Pinpoint the cell where the given text exists, returning its [x, y] midpoint coordinate. 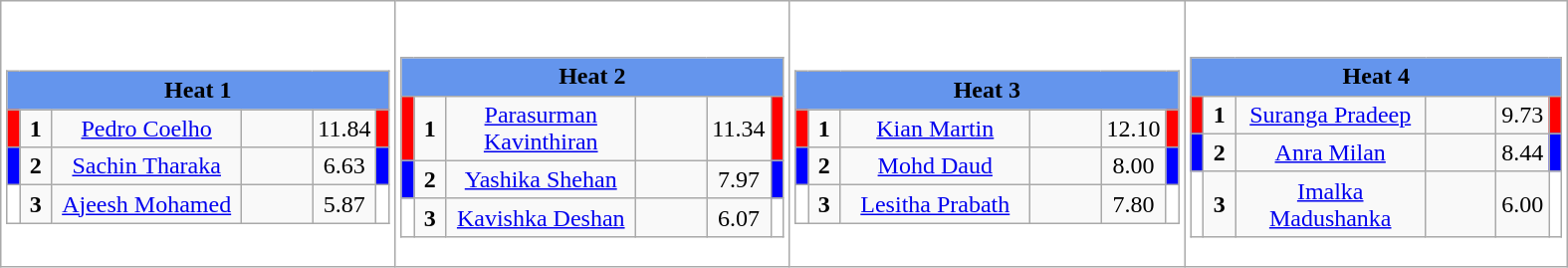
Parasurman Kavinthiran [542, 128]
Heat 1 [197, 91]
Imalka Madushanka [1330, 203]
Heat 2 1 Parasurman Kavinthiran 11.34 2 Yashika Shehan 7.97 3 Kavishka Deshan 6.07 [592, 134]
9.73 [1523, 115]
Lesitha Prabath [936, 204]
8.44 [1523, 152]
Ajeesh Mohamed [147, 204]
Yashika Shehan [542, 179]
Anra Milan [1330, 152]
Heat 3 [987, 91]
5.87 [344, 204]
8.00 [1133, 166]
7.97 [739, 179]
6.63 [344, 166]
11.84 [344, 129]
Heat 3 1 Kian Martin 12.10 2 Mohd Daud 8.00 3 Lesitha Prabath 7.80 [988, 134]
Pedro Coelho [147, 129]
Sachin Tharaka [147, 166]
11.34 [739, 128]
Mohd Daud [936, 166]
6.00 [1523, 203]
Heat 1 1 Pedro Coelho 11.84 2 Sachin Tharaka 6.63 3 Ajeesh Mohamed 5.87 [198, 134]
Heat 2 [591, 77]
Suranga Pradeep [1330, 115]
Kavishka Deshan [542, 217]
6.07 [739, 217]
7.80 [1133, 204]
Kian Martin [936, 129]
12.10 [1133, 129]
Heat 4 1 Suranga Pradeep 9.73 2 Anra Milan 8.44 3 Imalka Madushanka 6.00 [1376, 134]
Heat 4 [1376, 77]
